Determine the [x, y] coordinate at the center of the cell enclosing the given text.  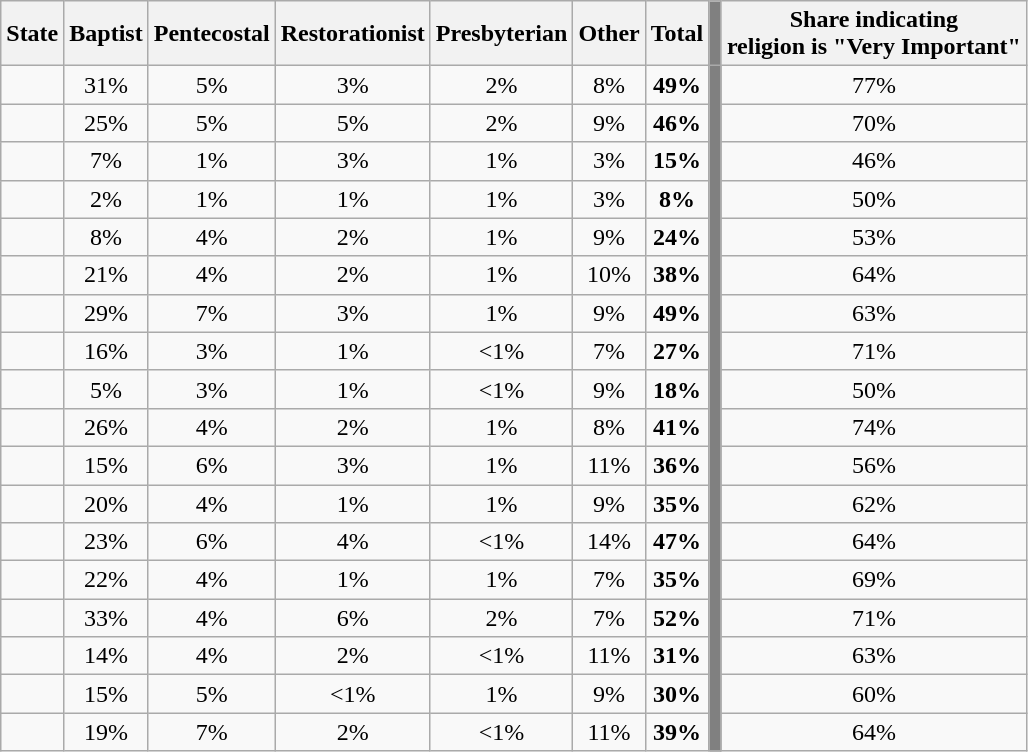
36% [677, 465]
Share indicatingreligion is "Very Important" [874, 34]
47% [677, 542]
10% [609, 275]
18% [677, 389]
25% [106, 123]
22% [106, 580]
69% [874, 580]
74% [874, 427]
Other [609, 34]
16% [106, 351]
29% [106, 313]
39% [677, 732]
62% [874, 503]
26% [106, 427]
30% [677, 694]
Pentecostal [212, 34]
56% [874, 465]
Restorationist [352, 34]
Baptist [106, 34]
77% [874, 85]
33% [106, 618]
23% [106, 542]
21% [106, 275]
State [32, 34]
Total [677, 34]
53% [874, 237]
20% [106, 503]
Presbyterian [502, 34]
41% [677, 427]
70% [874, 123]
24% [677, 237]
52% [677, 618]
38% [677, 275]
60% [874, 694]
27% [677, 351]
19% [106, 732]
